From the cell containing the given text, extract its center point as [X, Y] coordinate. 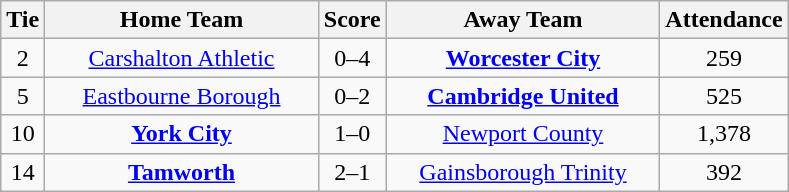
392 [724, 172]
York City [182, 134]
5 [23, 96]
Attendance [724, 20]
Tamworth [182, 172]
Newport County [523, 134]
Away Team [523, 20]
525 [724, 96]
Gainsborough Trinity [523, 172]
14 [23, 172]
Home Team [182, 20]
Carshalton Athletic [182, 58]
259 [724, 58]
2 [23, 58]
1,378 [724, 134]
0–2 [352, 96]
Cambridge United [523, 96]
Score [352, 20]
Worcester City [523, 58]
1–0 [352, 134]
Tie [23, 20]
10 [23, 134]
Eastbourne Borough [182, 96]
0–4 [352, 58]
2–1 [352, 172]
